Search for the cell housing the specified text and yield its (x, y) center coordinate. 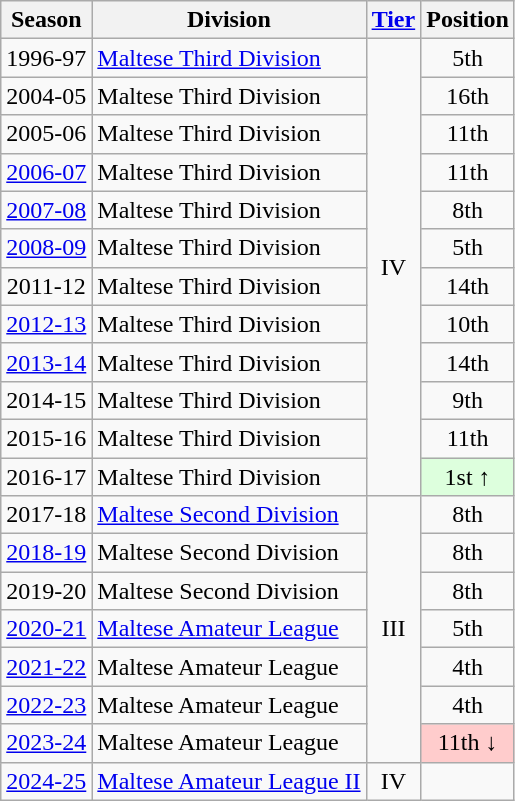
2006-07 (46, 172)
2007-08 (46, 210)
2004-05 (46, 96)
2019-20 (46, 591)
III (394, 629)
2020-21 (46, 629)
2013-14 (46, 362)
11th ↓ (468, 743)
2024-25 (46, 781)
Tier (394, 20)
2015-16 (46, 438)
Maltese Amateur League II (229, 781)
2014-15 (46, 400)
16th (468, 96)
1996-97 (46, 58)
2012-13 (46, 324)
2011-12 (46, 286)
2005-06 (46, 134)
Division (229, 20)
1st ↑ (468, 477)
Season (46, 20)
Position (468, 20)
2021-22 (46, 667)
2022-23 (46, 705)
2018-19 (46, 553)
10th (468, 324)
2017-18 (46, 515)
9th (468, 400)
2016-17 (46, 477)
2023-24 (46, 743)
2008-09 (46, 248)
